Determine the (X, Y) coordinate at the center of the cell enclosing the given text.  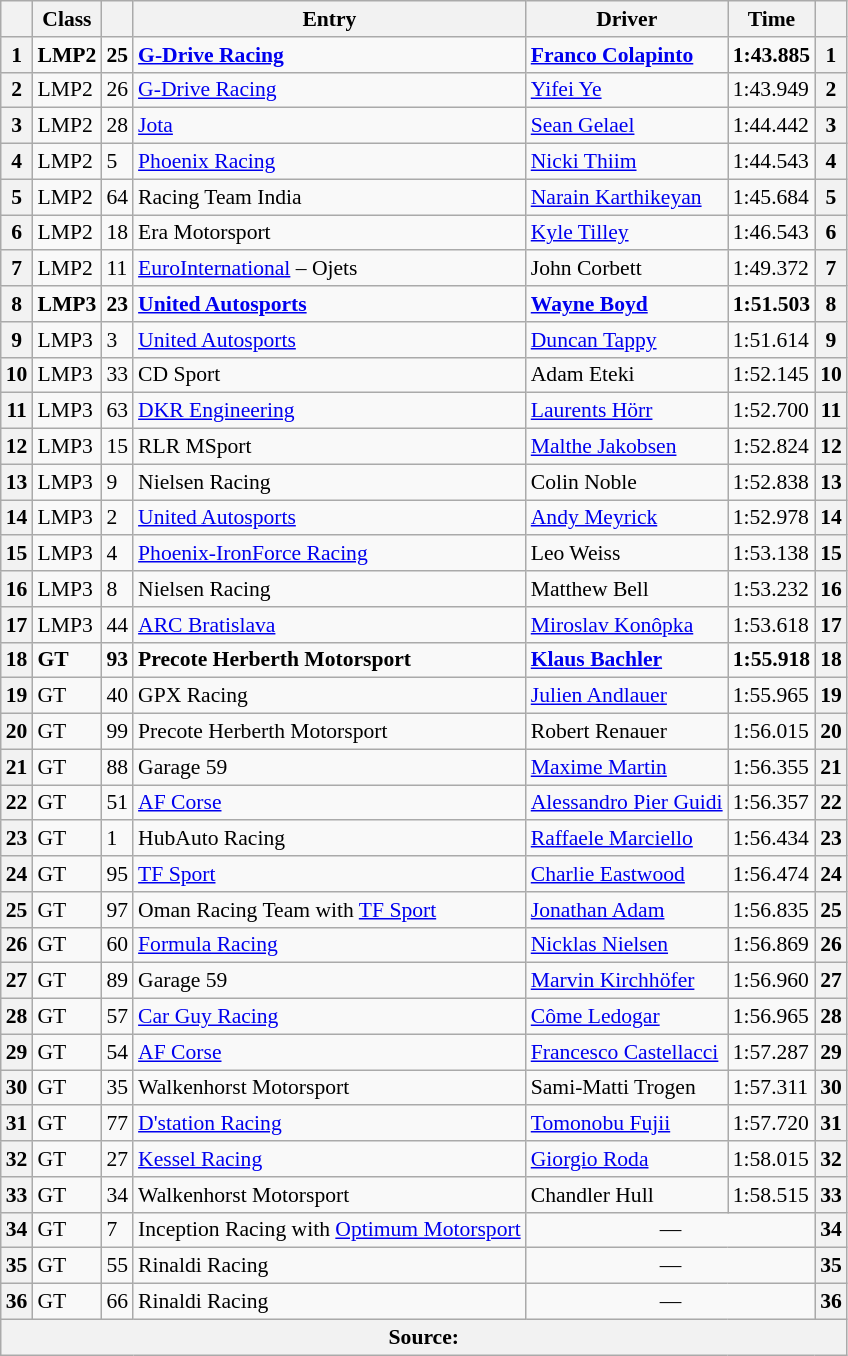
1:52.824 (772, 447)
Malthe Jakobsen (627, 447)
1:43.885 (772, 55)
Andy Meyrick (627, 518)
Côme Ledogar (627, 1017)
1:57.311 (772, 1088)
93 (117, 660)
Charlie Eastwood (627, 874)
Maxime Martin (627, 767)
Franco Colapinto (627, 55)
Wayne Boyd (627, 304)
EuroInternational – Ojets (330, 269)
CD Sport (330, 375)
1:44.442 (772, 126)
Kyle Tilley (627, 233)
1:51.614 (772, 340)
Tomonobu Fujii (627, 1124)
99 (117, 732)
1:58.515 (772, 1195)
1:49.372 (772, 269)
1:56.015 (772, 732)
Phoenix Racing (330, 162)
Adam Eteki (627, 375)
44 (117, 625)
1:52.145 (772, 375)
1:56.355 (772, 767)
1:56.357 (772, 803)
Colin Noble (627, 482)
RLR MSport (330, 447)
Class (66, 19)
Entry (330, 19)
HubAuto Racing (330, 839)
TF Sport (330, 874)
Yifei Ye (627, 90)
51 (117, 803)
77 (117, 1124)
DKR Engineering (330, 411)
1:56.835 (772, 910)
1:44.543 (772, 162)
55 (117, 1266)
Leo Weiss (627, 554)
1:56.960 (772, 981)
Robert Renauer (627, 732)
1:58.015 (772, 1159)
1:56.965 (772, 1017)
ARC Bratislava (330, 625)
1:52.700 (772, 411)
Nicki Thiim (627, 162)
Oman Racing Team with TF Sport (330, 910)
Phoenix-IronForce Racing (330, 554)
Matthew Bell (627, 589)
64 (117, 197)
Formula Racing (330, 945)
1:43.949 (772, 90)
57 (117, 1017)
1:56.434 (772, 839)
Jota (330, 126)
Narain Karthikeyan (627, 197)
63 (117, 411)
89 (117, 981)
1:57.287 (772, 1052)
40 (117, 696)
Alessandro Pier Guidi (627, 803)
97 (117, 910)
Duncan Tappy (627, 340)
1:53.232 (772, 589)
1:52.978 (772, 518)
Nicklas Nielsen (627, 945)
1:53.618 (772, 625)
Inception Racing with Optimum Motorsport (330, 1230)
Jonathan Adam (627, 910)
1:56.869 (772, 945)
66 (117, 1302)
1:45.684 (772, 197)
1:51.503 (772, 304)
Source: (424, 1337)
GPX Racing (330, 696)
Klaus Bachler (627, 660)
Chandler Hull (627, 1195)
1:52.838 (772, 482)
Sami-Matti Trogen (627, 1088)
54 (117, 1052)
1:57.720 (772, 1124)
1:56.474 (772, 874)
1:55.965 (772, 696)
Time (772, 19)
Miroslav Konôpka (627, 625)
Racing Team India (330, 197)
John Corbett (627, 269)
Sean Gelael (627, 126)
Raffaele Marciello (627, 839)
1:46.543 (772, 233)
1:55.918 (772, 660)
Marvin Kirchhöfer (627, 981)
Era Motorsport (330, 233)
88 (117, 767)
Francesco Castellacci (627, 1052)
Laurents Hörr (627, 411)
Driver (627, 19)
95 (117, 874)
D'station Racing (330, 1124)
60 (117, 945)
1:53.138 (772, 554)
Giorgio Roda (627, 1159)
Kessel Racing (330, 1159)
Car Guy Racing (330, 1017)
Julien Andlauer (627, 696)
